Return the (x, y) coordinate for the center point of the cell that contains the specified text.  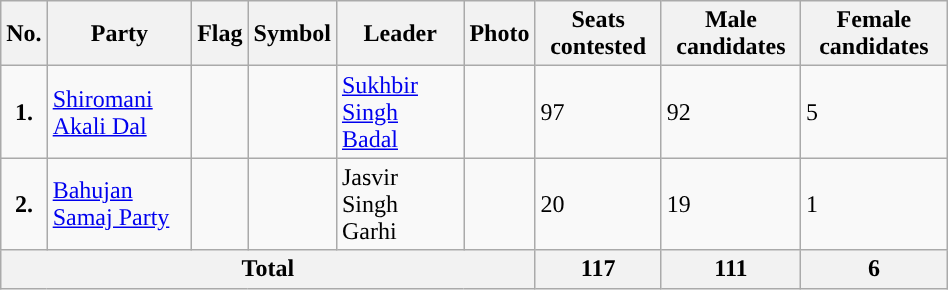
Symbol (292, 34)
2. (24, 204)
Seats contested (598, 34)
117 (598, 269)
Party (119, 34)
92 (730, 112)
Leader (400, 34)
1 (874, 204)
Male candidates (730, 34)
5 (874, 112)
Total (268, 269)
111 (730, 269)
Shiromani Akali Dal (119, 112)
Flag (220, 34)
Jasvir Singh Garhi (400, 204)
Sukhbir Singh Badal (400, 112)
6 (874, 269)
20 (598, 204)
1. (24, 112)
97 (598, 112)
Female candidates (874, 34)
No. (24, 34)
19 (730, 204)
Bahujan Samaj Party (119, 204)
Photo (500, 34)
